Find where the given text appears and provide that cell's center as [X, Y] coordinate. 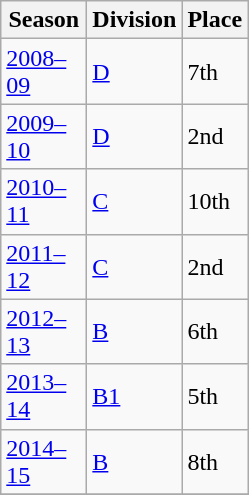
10th [215, 202]
Place [215, 20]
6th [215, 332]
2008–09 [44, 72]
2009–10 [44, 136]
2010–11 [44, 202]
2012–13 [44, 332]
Division [134, 20]
Season [44, 20]
8th [215, 462]
2014–15 [44, 462]
B1 [134, 396]
2013–14 [44, 396]
5th [215, 396]
7th [215, 72]
2011–12 [44, 266]
